For the text-containing cell, return its midpoint in [x, y] coordinate format. 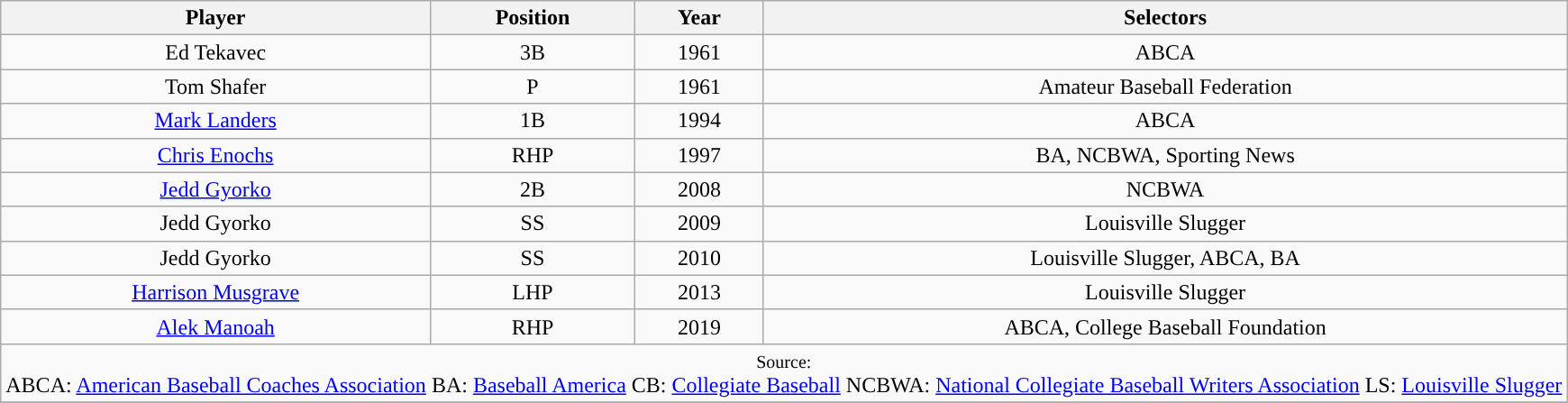
Mark Landers [216, 121]
BA, NCBWA, Sporting News [1165, 155]
Alek Manoah [216, 326]
Ed Tekavec [216, 52]
Tom Shafer [216, 87]
2019 [699, 326]
LHP [533, 292]
Chris Enochs [216, 155]
3B [533, 52]
Year [699, 18]
Selectors [1165, 18]
Louisville Slugger, ABCA, BA [1165, 258]
2008 [699, 189]
2B [533, 189]
Player [216, 18]
1997 [699, 155]
Position [533, 18]
2009 [699, 224]
2010 [699, 258]
Amateur Baseball Federation [1165, 87]
1B [533, 121]
2013 [699, 292]
Harrison Musgrave [216, 292]
ABCA, College Baseball Foundation [1165, 326]
P [533, 87]
1994 [699, 121]
NCBWA [1165, 189]
